Locate the cell with the specified text and output its [X, Y] center coordinate. 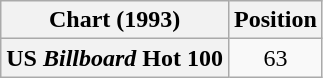
US Billboard Hot 100 [115, 58]
Chart (1993) [115, 20]
63 [276, 58]
Position [276, 20]
